Output the (x, y) coordinate of the center of the cell containing the given text.  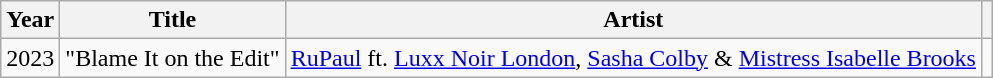
Title (172, 20)
Year (30, 20)
RuPaul ft. Luxx Noir London, Sasha Colby & Mistress Isabelle Brooks (633, 58)
2023 (30, 58)
Artist (633, 20)
"Blame It on the Edit" (172, 58)
